Detect which cell encompasses the target text, then output its (x, y) center coordinate. 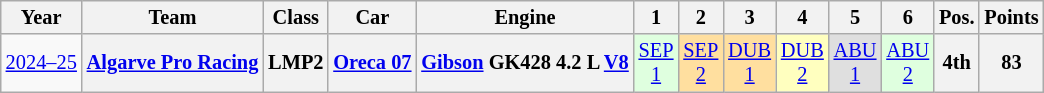
Algarve Pro Racing (172, 63)
6 (908, 17)
4 (802, 17)
DUB1 (750, 63)
83 (1011, 63)
ABU2 (908, 63)
DUB2 (802, 63)
Oreca 07 (372, 63)
Pos. (956, 17)
1 (656, 17)
Points (1011, 17)
LMP2 (296, 63)
2 (700, 17)
5 (856, 17)
SEP2 (700, 63)
Engine (524, 17)
SEP1 (656, 63)
Year (42, 17)
ABU1 (856, 63)
Gibson GK428 4.2 L V8 (524, 63)
2024–25 (42, 63)
Team (172, 17)
Class (296, 17)
4th (956, 63)
Car (372, 17)
3 (750, 17)
